Capture the cell that displays the provided text and extract its [X, Y] central coordinate. 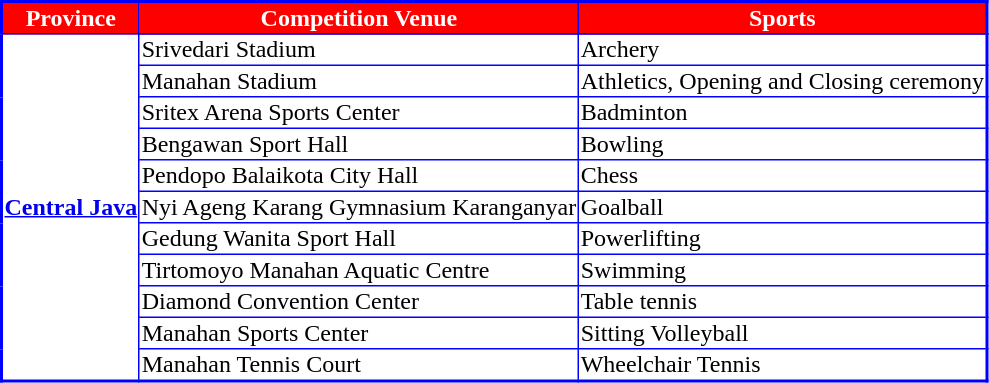
Swimming [782, 270]
Wheelchair Tennis [782, 365]
Srivedari Stadium [358, 50]
Gedung Wanita Sport Hall [358, 239]
Table tennis [782, 302]
Diamond Convention Center [358, 302]
Manahan Stadium [358, 81]
Sritex Arena Sports Center [358, 113]
Pendopo Balaikota City Hall [358, 176]
Tirtomoyo Manahan Aquatic Centre [358, 270]
Badminton [782, 113]
Archery [782, 50]
Powerlifting [782, 239]
Athletics, Opening and Closing ceremony [782, 81]
Bowling [782, 144]
Manahan Tennis Court [358, 365]
Province [71, 18]
Sitting Volleyball [782, 333]
Central Java [71, 208]
Nyi Ageng Karang Gymnasium Karanganyar [358, 207]
Manahan Sports Center [358, 333]
Bengawan Sport Hall [358, 144]
Goalball [782, 207]
Competition Venue [358, 18]
Chess [782, 176]
Sports [782, 18]
